From the cell containing the given text, extract its center point as (x, y) coordinate. 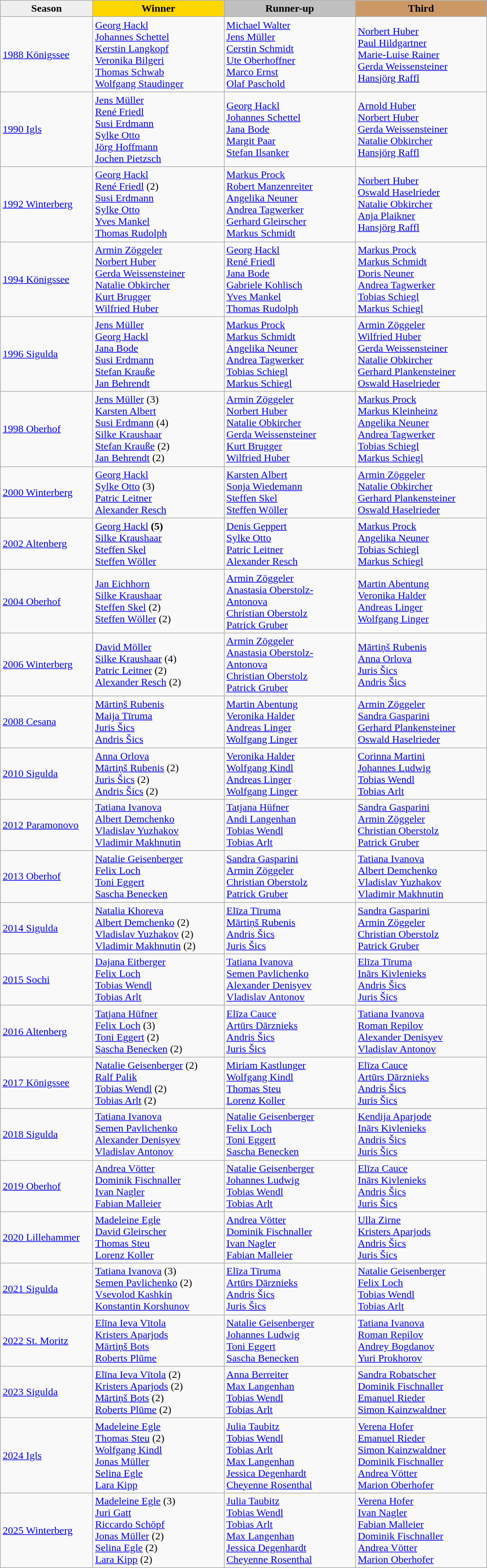
2015 Sochi (47, 980)
Armin ZöggelerNorbert HuberGerda WeissensteinerNatalie ObkircherKurt BruggerWilfried Huber (158, 279)
2014 Sigulda (47, 928)
Jens MüllerGeorg HacklJana BodeSusi ErdmannStefan KraußeJan Behrendt (158, 354)
Arnold HuberNorbert HuberGerda WeissensteinerNatalie ObkircherHansjörg Raffl (421, 129)
Dajana EitbergerFelix LochTobias WendlTobias Arlt (158, 980)
Mārtiņš RubenisMaija TīrumaJuris ŠicsAndris Šics (158, 721)
2008 Cesana (47, 721)
1996 Sigulda (47, 354)
Elīza TīrumaArtūrs DārznieksAndris ŠicsJuris Šics (290, 1289)
Norbert HuberOswald HaselriederNatalie ObkircherAnja PlaiknerHansjörg Raffl (421, 204)
Markus ProckRobert ManzenreiterAngelika NeunerAndrea TagwerkerGerhard GleirscherMarkus Schmidt (290, 204)
Mārtiņš RubenisAnna OrlovaJuris ŠicsAndris Šics (421, 664)
2023 Sigulda (47, 1392)
2006 Winterberg (47, 664)
2017 Königssee (47, 1083)
Anna BerreiterMax LangenhanTobias WendlTobias Arlt (290, 1392)
Armin ZöggelerWilfried HuberGerda WeissensteinerNatalie ObkircherGerhard PlankensteinerOswald Haselrieder (421, 354)
Armin ZöggelerNorbert HuberNatalie ObkircherGerda WeissensteinerKurt BruggerWilfried Huber (290, 429)
2004 Oberhof (47, 601)
Natalie Geisenberger (2)Ralf PalikTobias Wendl (2)Tobias Arlt (2) (158, 1083)
Kendija AparjodeInārs KivlenieksAndris ŠicsJuris Šics (421, 1135)
2010 Sigulda (47, 773)
Madeleine Egle (3)Juri GattRiccardo SchöpfJonas Müller (2)Selina Egle (2)Lara Kipp (2) (158, 1530)
Michael WalterJens MüllerCerstin SchmidtUte OberhoffnerMarco ErnstOlaf Paschold (290, 55)
1994 Königssee (47, 279)
2025 Winterberg (47, 1530)
2019 Oberhof (47, 1186)
Georg HacklJohannes SchettelJana BodeMargit PaarStefan Ilsanker (290, 129)
Anna OrlovaMārtiņš Rubenis (2)Juris Šics (2)Andris Šics (2) (158, 773)
Winner (158, 9)
Tatjana HüfnerAndi LangenhanTobias WendlTobias Arlt (290, 825)
Sandra RobatscherDominik FischnallerEmanuel RiederSimon Kainzwaldner (421, 1392)
2022 St. Moritz (47, 1341)
2021 Sigulda (47, 1289)
Markus ProckMarkus SchmidtAngelika NeunerAndrea TagwerkerTobias SchieglMarkus Schiegl (290, 354)
1988 Königssee (47, 55)
Runner-up (290, 9)
2024 Igls (47, 1455)
Tatiana IvanovaRoman RepilovAlexander DenisyevVladislav Antonov (421, 1031)
Elīna Ieva VītolaKristers AparjodsMārtiņš BotsRoberts Plūme (158, 1341)
Madeleine EgleThomas Steu (2)Wolfgang KindlJonas MüllerSelina EgleLara Kipp (158, 1455)
Markus ProckMarkus KleinheinzAngelika NeunerAndrea TagwerkerTobias SchieglMarkus Schiegl (421, 429)
Jens MüllerRené FriedlSusi ErdmannSylke OttoJörg HoffmannJochen Pietzsch (158, 129)
Madeleine EgleDavid GleirscherThomas SteuLorenz Koller (158, 1238)
Miriam KastlungerWolfgang KindlThomas SteuLorenz Koller (290, 1083)
Elīza CauceInārs KivlenieksAndris ŠicsJuris Šics (421, 1186)
Elīna Ieva Vītola (2)Kristers Aparjods (2)Mārtiņš Bots (2)Roberts Plūme (2) (158, 1392)
Georg Hackl (5)Silke KraushaarSteffen SkelSteffen Wöller (158, 544)
Verena HoferIvan NaglerFabian MalleierDominik FischnallerAndrea VötterMarion Oberhofer (421, 1530)
Tatiana Ivanova (3)Semen Pavlichenko (2)Vsevolod KashkinKonstantin Korshunov (158, 1289)
2000 Winterberg (47, 492)
Elīza TīrumaMārtiņš RubenisAndris ŠicsJuris Šics (290, 928)
Veronika HalderWolfgang KindlAndreas LingerWolfgang Linger (290, 773)
1992 Winterberg (47, 204)
Tatiana IvanovaRoman RepilovAndrey BogdanovYuri Prokhorov (421, 1341)
Armin ZöggelerSandra GaspariniGerhard PlankensteinerOswald Haselrieder (421, 721)
Natalie GeisenbergerJohannes LudwigToni EggertSascha Benecken (290, 1341)
Natalie GeisenbergerJohannes LudwigTobias WendlTobias Arlt (290, 1186)
Georg HacklRené Friedl (2)Susi ErdmannSylke OttoYves MankelThomas Rudolph (158, 204)
David MöllerSilke Kraushaar (4)Patric Leitner (2)Alexander Resch (2) (158, 664)
Third (421, 9)
2013 Oberhof (47, 876)
Karsten AlbertSonja WiedemannSteffen SkelSteffen Wöller (290, 492)
1998 Oberhof (47, 429)
Armin ZöggelerNatalie ObkircherGerhard PlankensteinerOswald Haselrieder (421, 492)
Markus ProckMarkus SchmidtDoris NeunerAndrea TagwerkerTobias SchieglMarkus Schiegl (421, 279)
Elīza TīrumaInārs KivlenieksAndris ŠicsJuris Šics (421, 980)
Jens Müller (3)Karsten AlbertSusi Erdmann (4)Silke KraushaarStefan Krauße (2)Jan Behrendt (2) (158, 429)
2016 Altenberg (47, 1031)
Tatjana HüfnerFelix Loch (3)Toni Eggert (2)Sascha Benecken (2) (158, 1031)
2002 Altenberg (47, 544)
Georg HacklRené FriedlJana BodeGabriele KohlischYves MankelThomas Rudolph (290, 279)
Denis GeppertSylke OttoPatric LeitnerAlexander Resch (290, 544)
2020 Lillehammer (47, 1238)
2012 Paramonovo (47, 825)
Norbert HuberPaul HildgartnerMarie-Luise RainerGerda WeissensteinerHansjörg Raffl (421, 55)
Markus ProckAngelika NeunerTobias SchieglMarkus Schiegl (421, 544)
Corinna MartiniJohannes LudwigTobias WendlTobias Arlt (421, 773)
Georg HacklJohannes SchettelKerstin LangkopfVeronika BilgeriThomas SchwabWolfgang Staudinger (158, 55)
Natalie GeisenbergerFelix LochTobias WendlTobias Arlt (421, 1289)
Jan EichhornSilke KraushaarSteffen Skel (2)Steffen Wöller (2) (158, 601)
Georg HacklSylke Otto (3)Patric LeitnerAlexander Resch (158, 492)
Verena HoferEmanuel RiederSimon KainzwaldnerDominik FischnallerAndrea VötterMarion Oberhofer (421, 1455)
Natalia KhorevaAlbert Demchenko (2)Vladislav Yuzhakov (2)Vladimir Makhnutin (2) (158, 928)
Ulla ZirneKristers AparjodsAndris ŠicsJuris Šics (421, 1238)
1990 Igls (47, 129)
2018 Sigulda (47, 1135)
Season (47, 9)
